Provide the (x, y) coordinate of the cell's center where the given text is located.  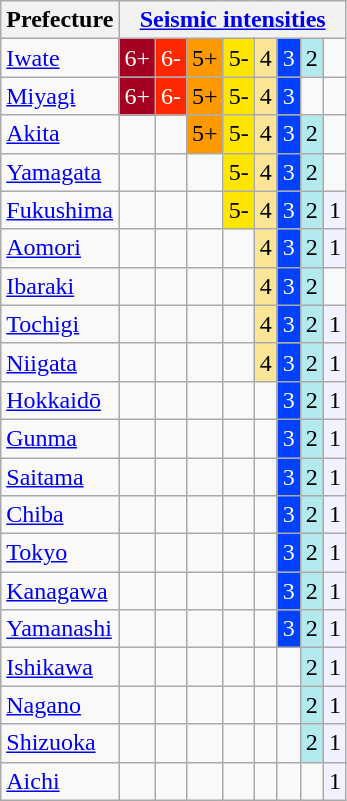
Ishikawa (60, 667)
Ibaraki (60, 286)
Niigata (60, 362)
Yamanashi (60, 629)
Prefecture (60, 20)
Akita (60, 134)
Nagano (60, 705)
Saitama (60, 477)
Fukushima (60, 210)
Miyagi (60, 96)
Tokyo (60, 553)
Seismic intensities (233, 20)
Yamagata (60, 172)
Iwate (60, 58)
Tochigi (60, 324)
Aomori (60, 248)
Hokkaidō (60, 400)
Shizuoka (60, 743)
Aichi (60, 781)
Gunma (60, 438)
Chiba (60, 515)
Kanagawa (60, 591)
